Return the [X, Y] coordinate for the center point of the cell that contains the specified text.  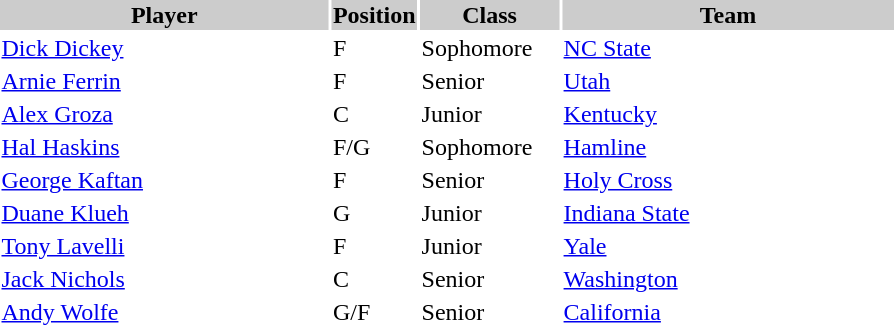
Yale [728, 246]
Hamline [728, 147]
G [374, 213]
Alex Groza [164, 114]
Jack Nichols [164, 279]
Holy Cross [728, 180]
Indiana State [728, 213]
Tony Lavelli [164, 246]
F/G [374, 147]
Team [728, 15]
Kentucky [728, 114]
Utah [728, 81]
George Kaftan [164, 180]
Hal Haskins [164, 147]
Position [374, 15]
Dick Dickey [164, 48]
Arnie Ferrin [164, 81]
Washington [728, 279]
Player [164, 15]
Class [490, 15]
Duane Klueh [164, 213]
NC State [728, 48]
